Determine the [x, y] coordinate at the center of the cell enclosing the given text.  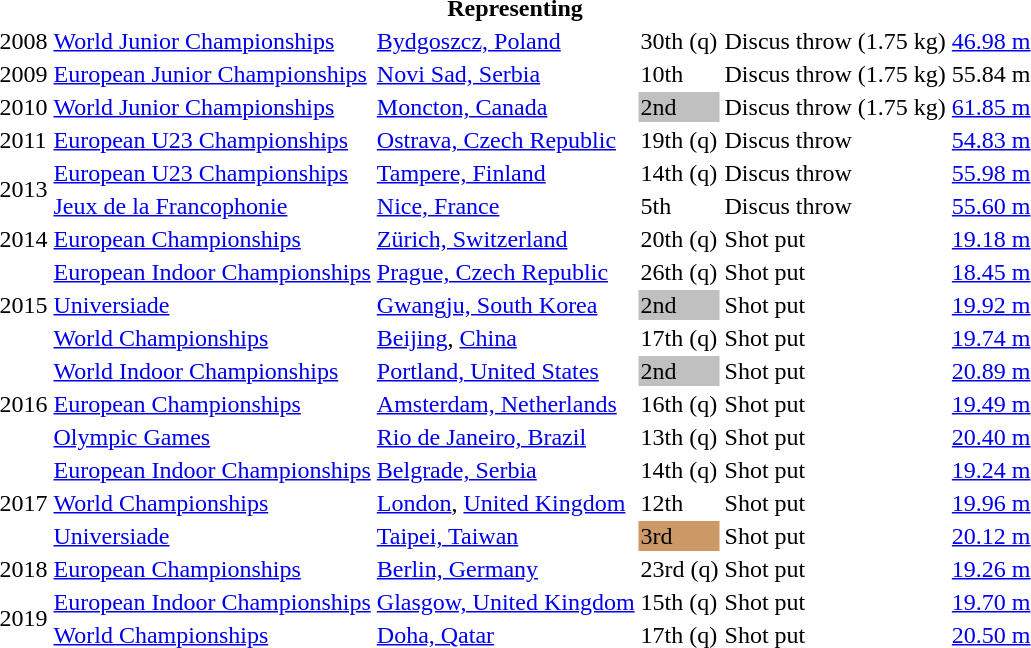
Olympic Games [212, 437]
30th (q) [680, 41]
15th (q) [680, 602]
Rio de Janeiro, Brazil [506, 437]
Belgrade, Serbia [506, 470]
Jeux de la Francophonie [212, 206]
Moncton, Canada [506, 107]
London, United Kingdom [506, 503]
Portland, United States [506, 371]
Tampere, Finland [506, 173]
Gwangju, South Korea [506, 305]
13th (q) [680, 437]
20th (q) [680, 239]
Amsterdam, Netherlands [506, 404]
Prague, Czech Republic [506, 272]
European Junior Championships [212, 74]
Taipei, Taiwan [506, 536]
23rd (q) [680, 569]
19th (q) [680, 140]
Berlin, Germany [506, 569]
26th (q) [680, 272]
Nice, France [506, 206]
Bydgoszcz, Poland [506, 41]
10th [680, 74]
12th [680, 503]
World Indoor Championships [212, 371]
Ostrava, Czech Republic [506, 140]
17th (q) [680, 338]
Glasgow, United Kingdom [506, 602]
Novi Sad, Serbia [506, 74]
Beijing, China [506, 338]
16th (q) [680, 404]
5th [680, 206]
Zürich, Switzerland [506, 239]
3rd [680, 536]
